Pinpoint the cell where the given text exists, returning its [X, Y] midpoint coordinate. 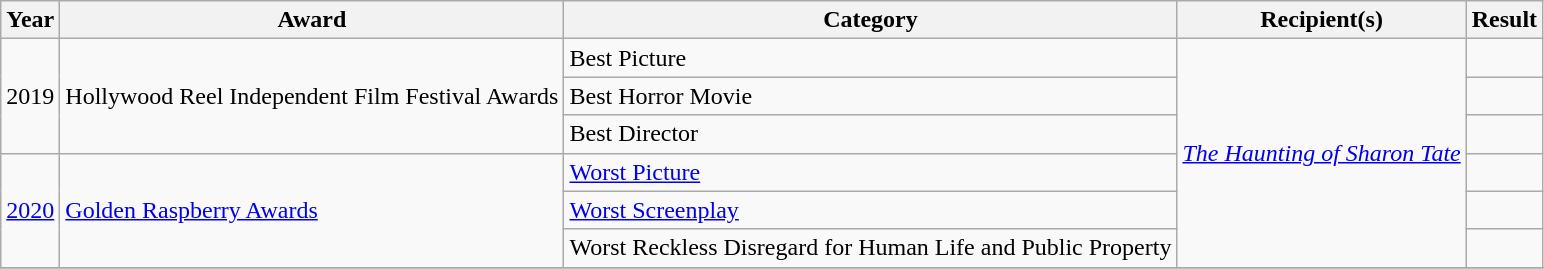
Recipient(s) [1322, 20]
Category [870, 20]
Worst Reckless Disregard for Human Life and Public Property [870, 248]
Best Horror Movie [870, 96]
Worst Picture [870, 172]
Hollywood Reel Independent Film Festival Awards [312, 96]
Best Picture [870, 58]
Year [30, 20]
Result [1504, 20]
Best Director [870, 134]
Worst Screenplay [870, 210]
Award [312, 20]
The Haunting of Sharon Tate [1322, 153]
Golden Raspberry Awards [312, 210]
2020 [30, 210]
2019 [30, 96]
